Return [x, y] of the center of cell containing provided text 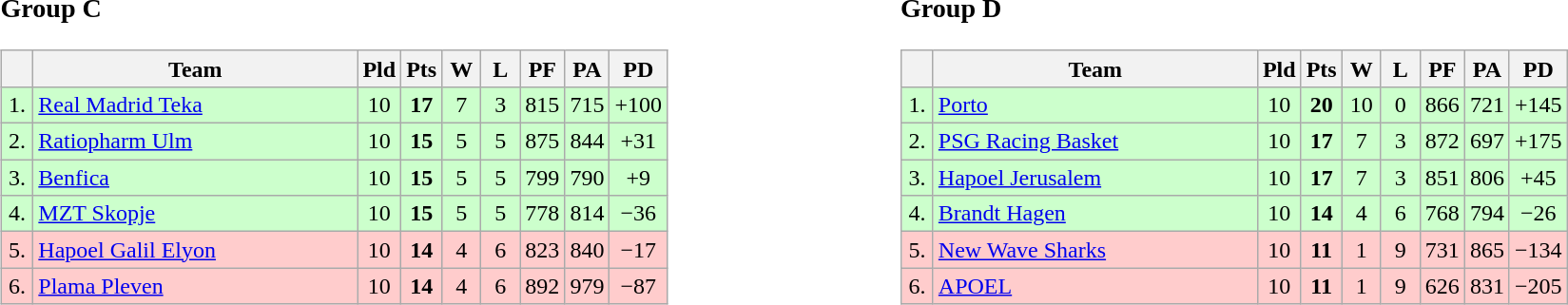
−17 [639, 250]
APOEL [1095, 286]
Real Madrid Teka [196, 105]
806 [1487, 178]
Brandt Hagen [1095, 214]
Ratiopharm Ulm [196, 142]
866 [1442, 105]
823 [542, 250]
721 [1487, 105]
0 [1400, 105]
New Wave Sharks [1095, 250]
979 [588, 286]
872 [1442, 142]
−205 [1539, 286]
+145 [1539, 105]
697 [1487, 142]
Plama Pleven [196, 286]
−36 [639, 214]
840 [588, 250]
768 [1442, 214]
−26 [1539, 214]
Hapoel Jerusalem [1095, 178]
814 [588, 214]
875 [542, 142]
+31 [639, 142]
844 [588, 142]
−87 [639, 286]
831 [1487, 286]
715 [588, 105]
851 [1442, 178]
MZT Skopje [196, 214]
Hapoel Galil Elyon [196, 250]
Porto [1095, 105]
+175 [1539, 142]
Benfica [196, 178]
865 [1487, 250]
794 [1487, 214]
PSG Racing Basket [1095, 142]
+100 [639, 105]
20 [1322, 105]
731 [1442, 250]
815 [542, 105]
+45 [1539, 178]
−134 [1539, 250]
778 [542, 214]
892 [542, 286]
790 [588, 178]
799 [542, 178]
+9 [639, 178]
626 [1442, 286]
